Extract the (X, Y) coordinate from the center of the cell holding the provided text.  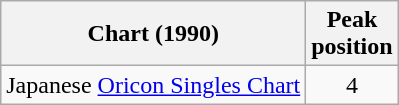
4 (352, 85)
Japanese Oricon Singles Chart (154, 85)
Chart (1990) (154, 34)
Peakposition (352, 34)
